Provide the (x, y) coordinate of the cell's center where the given text is located.  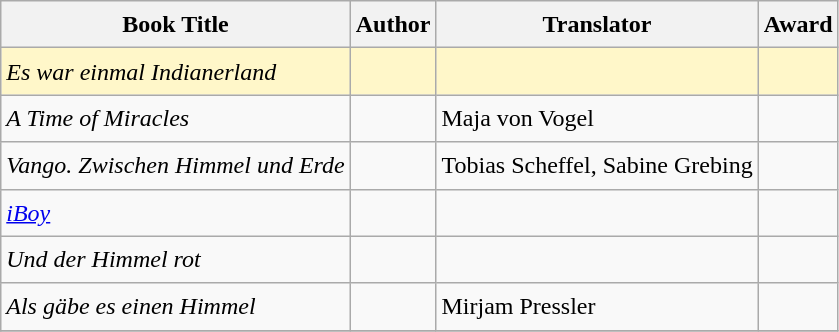
Tobias Scheffel, Sabine Grebing (597, 166)
Es war einmal Indianerland (176, 72)
Translator (597, 24)
Maja von Vogel (597, 118)
Author (393, 24)
Vango. Zwischen Himmel und Erde (176, 166)
Und der Himmel rot (176, 260)
Mirjam Pressler (597, 306)
A Time of Miracles (176, 118)
iBoy (176, 212)
Als gäbe es einen Himmel (176, 306)
Book Title (176, 24)
Award (798, 24)
